Search for the cell housing the specified text and yield its [X, Y] center coordinate. 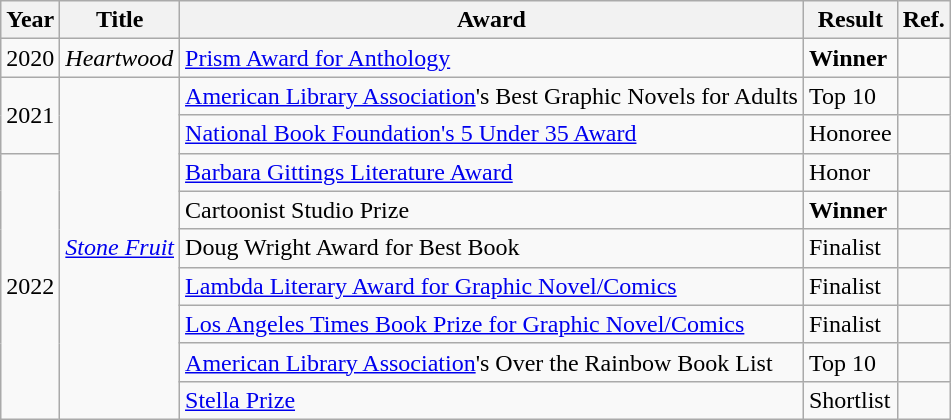
Doug Wright Award for Best Book [492, 248]
Stone Fruit [120, 248]
Stella Prize [492, 400]
Heartwood [120, 58]
Cartoonist Studio Prize [492, 210]
Barbara Gittings Literature Award [492, 172]
Ref. [924, 20]
Los Angeles Times Book Prize for Graphic Novel/Comics [492, 324]
Lambda Literary Award for Graphic Novel/Comics [492, 286]
National Book Foundation's 5 Under 35 Award [492, 134]
Shortlist [850, 400]
Year [30, 20]
2022 [30, 286]
Prism Award for Anthology [492, 58]
Title [120, 20]
Award [492, 20]
Honoree [850, 134]
Honor [850, 172]
American Library Association's Over the Rainbow Book List [492, 362]
American Library Association's Best Graphic Novels for Adults [492, 96]
2021 [30, 115]
Result [850, 20]
2020 [30, 58]
